Find where the given text appears and provide that cell's center as (x, y) coordinate. 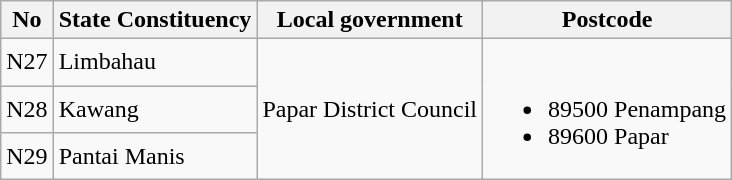
N28 (27, 110)
No (27, 20)
N27 (27, 62)
Postcode (608, 20)
Papar District Council (370, 109)
Pantai Manis (155, 156)
State Constituency (155, 20)
Limbahau (155, 62)
89500 Penampang89600 Papar (608, 109)
Kawang (155, 110)
Local government (370, 20)
N29 (27, 156)
